Output the [X, Y] coordinate of the center of the cell containing the given text.  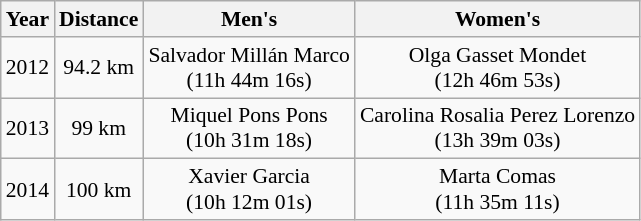
Miquel Pons Pons (10h 31m 18s) [249, 128]
Distance [98, 19]
100 km [98, 190]
Men's [249, 19]
Olga Gasset Mondet(12h 46m 53s) [498, 68]
Xavier Garcia(10h 12m 01s) [249, 190]
Year [28, 19]
94.2 km [98, 68]
Marta Comas(11h 35m 11s) [498, 190]
Women's [498, 19]
2012 [28, 68]
99 km [98, 128]
Carolina Rosalia Perez Lorenzo (13h 39m 03s) [498, 128]
2013 [28, 128]
2014 [28, 190]
Salvador Millán Marco (11h 44m 16s) [249, 68]
